Find where the given text appears and provide that cell's center as [X, Y] coordinate. 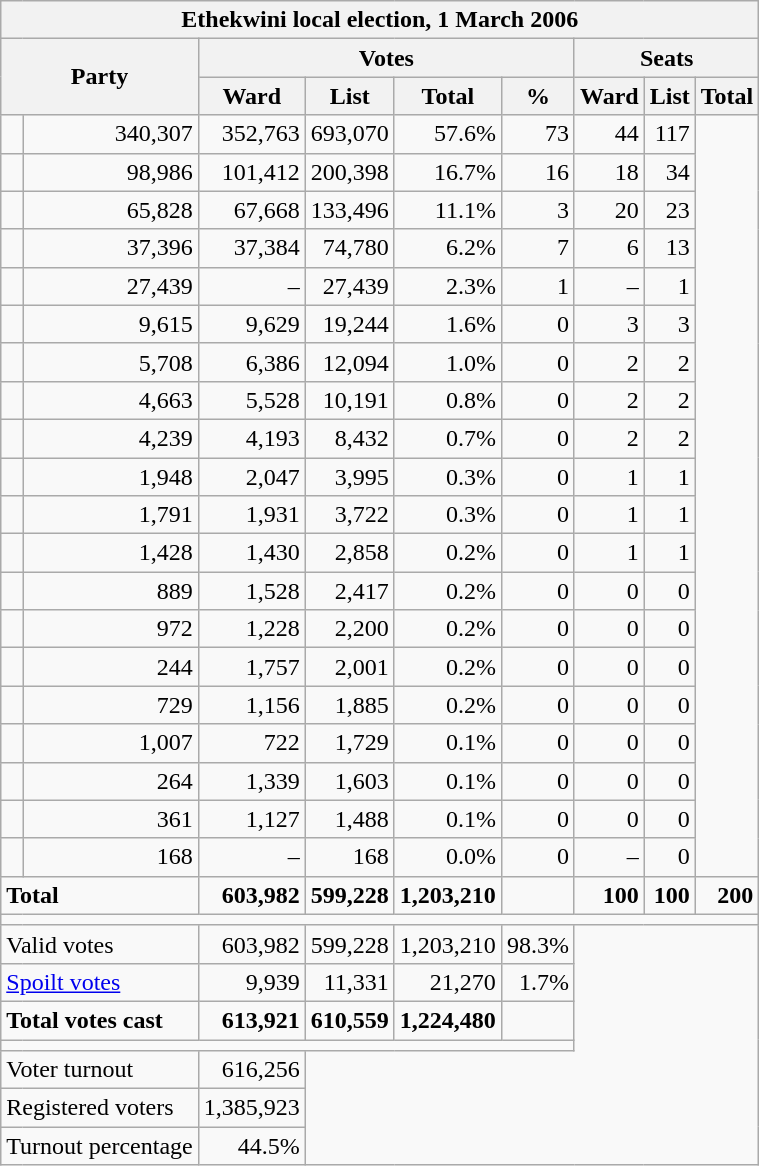
Registered voters [100, 1108]
340,307 [110, 134]
9,615 [110, 324]
10,191 [350, 400]
4,193 [252, 438]
19,244 [350, 324]
2,200 [350, 629]
1,224,480 [448, 1020]
1,127 [252, 819]
98,986 [110, 172]
Ethekwini local election, 1 March 2006 [380, 20]
613,921 [252, 1020]
Party [100, 77]
1,488 [350, 819]
1,428 [110, 553]
9,629 [252, 324]
1,430 [252, 553]
44.5% [252, 1146]
1,948 [110, 477]
4,663 [110, 400]
6 [609, 248]
11.1% [448, 210]
616,256 [252, 1070]
6,386 [252, 362]
67,668 [252, 210]
37,384 [252, 248]
889 [110, 591]
352,763 [252, 134]
12,094 [350, 362]
57.6% [448, 134]
1,528 [252, 591]
74,780 [350, 248]
0.8% [448, 400]
34 [670, 172]
1,228 [252, 629]
44 [609, 134]
1.0% [448, 362]
361 [110, 819]
2,858 [350, 553]
1,603 [350, 781]
7 [538, 248]
2.3% [448, 286]
200,398 [350, 172]
3,722 [350, 515]
693,070 [350, 134]
21,270 [448, 982]
101,412 [252, 172]
1.7% [538, 982]
13 [670, 248]
133,496 [350, 210]
9,939 [252, 982]
Turnout percentage [100, 1146]
18 [609, 172]
% [538, 96]
Valid votes [100, 944]
Total votes cast [100, 1020]
Votes [386, 58]
65,828 [110, 210]
1,156 [252, 705]
1.6% [448, 324]
1,931 [252, 515]
1,757 [252, 667]
0.7% [448, 438]
98.3% [538, 944]
73 [538, 134]
972 [110, 629]
8,432 [350, 438]
1,791 [110, 515]
16.7% [448, 172]
2,001 [350, 667]
2,417 [350, 591]
1,007 [110, 743]
264 [110, 781]
1,339 [252, 781]
610,559 [350, 1020]
20 [609, 210]
1,385,923 [252, 1108]
Spoilt votes [100, 982]
23 [670, 210]
722 [252, 743]
244 [110, 667]
1,729 [350, 743]
200 [727, 895]
3,995 [350, 477]
6.2% [448, 248]
Seats [666, 58]
5,528 [252, 400]
16 [538, 172]
37,396 [110, 248]
0.0% [448, 857]
729 [110, 705]
1,885 [350, 705]
5,708 [110, 362]
117 [670, 134]
11,331 [350, 982]
2,047 [252, 477]
4,239 [110, 438]
Voter turnout [100, 1070]
